Pinpoint the cell where the given text exists, returning its (X, Y) midpoint coordinate. 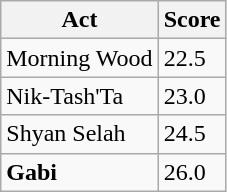
Score (192, 20)
Morning Wood (80, 58)
26.0 (192, 172)
Nik-Tash'Ta (80, 96)
Gabi (80, 172)
Shyan Selah (80, 134)
23.0 (192, 96)
Act (80, 20)
24.5 (192, 134)
22.5 (192, 58)
